Search for the cell housing the specified text and yield its (x, y) center coordinate. 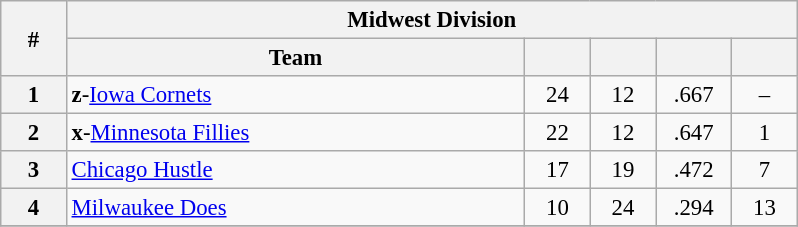
– (765, 95)
13 (765, 208)
Midwest Division (432, 20)
17 (558, 170)
2 (34, 133)
.294 (694, 208)
z-Iowa Cornets (295, 95)
10 (558, 208)
4 (34, 208)
.647 (694, 133)
Chicago Hustle (295, 170)
x-Minnesota Fillies (295, 133)
.472 (694, 170)
Team (295, 58)
22 (558, 133)
# (34, 38)
Milwaukee Does (295, 208)
19 (622, 170)
.667 (694, 95)
3 (34, 170)
7 (765, 170)
